Return the [x, y] coordinate for the center point of the cell that contains the specified text.  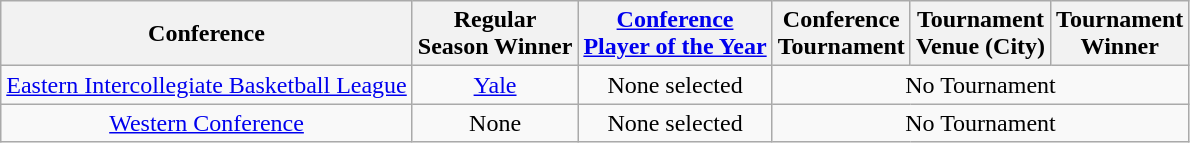
Conference Player of the Year [675, 34]
Yale [495, 85]
Regular Season Winner [495, 34]
Tournament Venue (City) [980, 34]
None [495, 123]
Western Conference [207, 123]
Tournament Winner [1120, 34]
Conference Tournament [841, 34]
Conference [207, 34]
Eastern Intercollegiate Basketball League [207, 85]
